Return (x, y) of the center of cell containing provided text 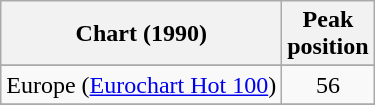
Europe (Eurochart Hot 100) (142, 85)
Chart (1990) (142, 34)
Peakposition (328, 34)
56 (328, 85)
